Return [x, y] of the center of cell containing provided text 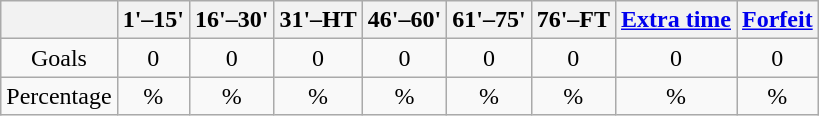
31'–HT [318, 20]
Goals [59, 58]
76'–FT [573, 20]
1'–15' [153, 20]
Extra time [676, 20]
Forfeit [778, 20]
16'–30' [231, 20]
61'–75' [489, 20]
46'–60' [404, 20]
Percentage [59, 96]
